Determine the [x, y] coordinate at the center of the cell enclosing the given text.  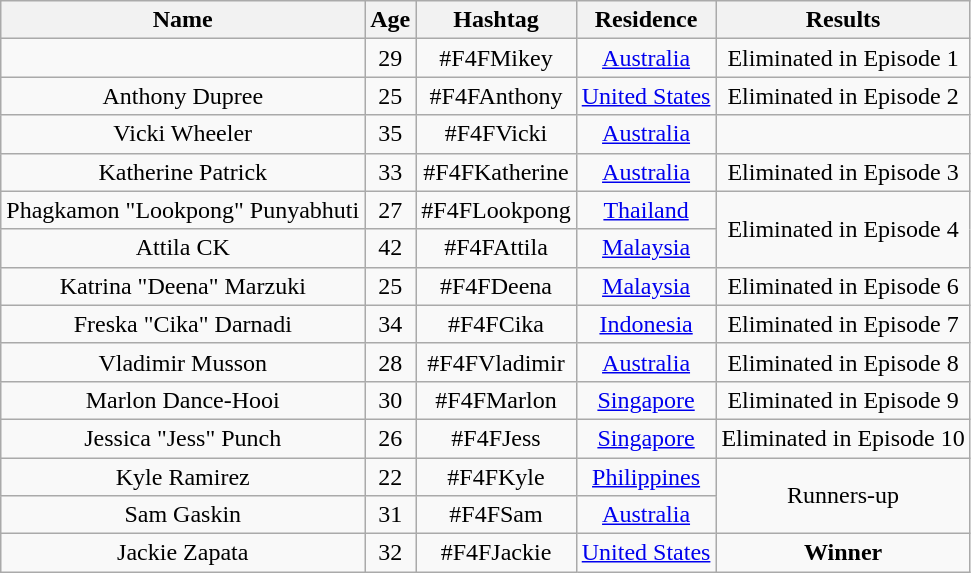
Runners-up [843, 496]
Eliminated in Episode 1 [843, 58]
#F4FAnthony [496, 96]
27 [390, 210]
Eliminated in Episode 8 [843, 362]
Eliminated in Episode 6 [843, 286]
#F4FDeena [496, 286]
Eliminated in Episode 10 [843, 438]
Jackie Zapata [183, 553]
Indonesia [646, 324]
#F4FAttila [496, 248]
Attila CK [183, 248]
Anthony Dupree [183, 96]
#F4FKatherine [496, 172]
Kyle Ramirez [183, 477]
#F4FCika [496, 324]
Name [183, 20]
#F4FLookpong [496, 210]
Eliminated in Episode 4 [843, 229]
#F4FKyle [496, 477]
Katherine Patrick [183, 172]
Age [390, 20]
22 [390, 477]
Eliminated in Episode 3 [843, 172]
Sam Gaskin [183, 515]
Eliminated in Episode 7 [843, 324]
#F4FSam [496, 515]
33 [390, 172]
Freska "Cika" Darnadi [183, 324]
Katrina "Deena" Marzuki [183, 286]
Residence [646, 20]
Hashtag [496, 20]
Eliminated in Episode 2 [843, 96]
Vladimir Musson [183, 362]
Phagkamon "Lookpong" Punyabhuti [183, 210]
31 [390, 515]
26 [390, 438]
#F4FVladimir [496, 362]
32 [390, 553]
#F4FJess [496, 438]
Eliminated in Episode 9 [843, 400]
Winner [843, 553]
Philippines [646, 477]
#F4FMikey [496, 58]
Results [843, 20]
Marlon Dance-Hooi [183, 400]
34 [390, 324]
28 [390, 362]
29 [390, 58]
35 [390, 134]
#F4FVicki [496, 134]
Vicki Wheeler [183, 134]
Jessica "Jess" Punch [183, 438]
#F4FJackie [496, 553]
#F4FMarlon [496, 400]
30 [390, 400]
42 [390, 248]
Thailand [646, 210]
